Scan for the cell matching the given text and deliver its (X, Y) coordinate at center. 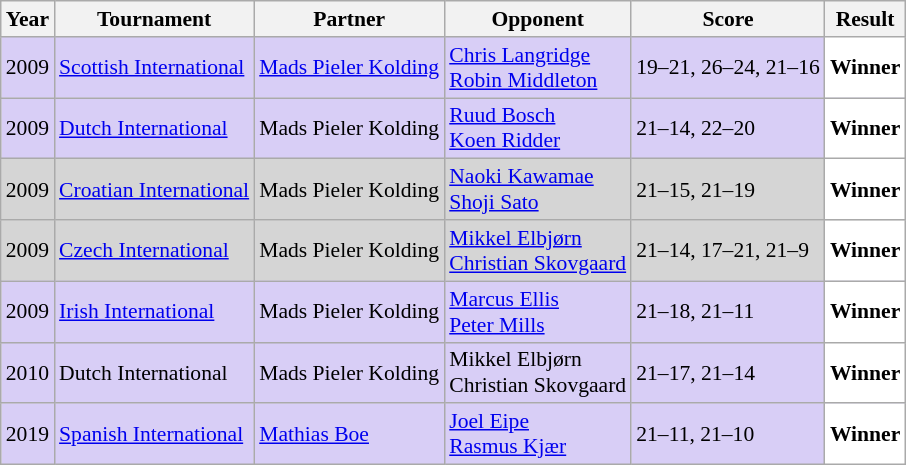
19–21, 26–24, 21–16 (728, 68)
Mathias Boe (349, 434)
Croatian International (154, 190)
Czech International (154, 250)
Naoki Kawamae Shoji Sato (538, 190)
Result (866, 19)
Irish International (154, 312)
21–14, 17–21, 21–9 (728, 250)
Score (728, 19)
21–11, 21–10 (728, 434)
Opponent (538, 19)
21–17, 21–14 (728, 372)
Tournament (154, 19)
Marcus Ellis Peter Mills (538, 312)
21–15, 21–19 (728, 190)
21–14, 22–20 (728, 128)
Year (28, 19)
Chris Langridge Robin Middleton (538, 68)
Joel Eipe Rasmus Kjær (538, 434)
21–18, 21–11 (728, 312)
Partner (349, 19)
Scottish International (154, 68)
2010 (28, 372)
2019 (28, 434)
Ruud Bosch Koen Ridder (538, 128)
Spanish International (154, 434)
